Determine the (x, y) coordinate at the center of the cell enclosing the given text.  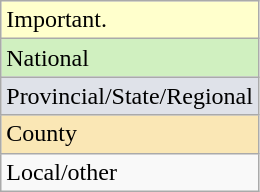
Local/other (130, 172)
National (130, 58)
Important. (130, 20)
County (130, 134)
Provincial/State/Regional (130, 96)
